Pinpoint the cell where the given text exists, returning its [x, y] midpoint coordinate. 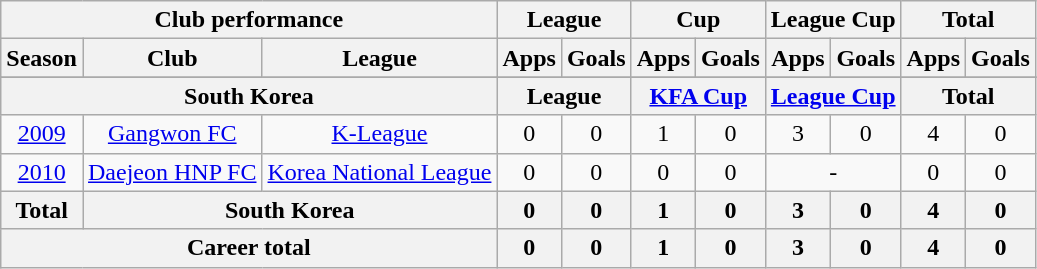
Daejeon HNP FC [172, 172]
Gangwon FC [172, 134]
- [833, 172]
K-League [380, 134]
Korea National League [380, 172]
Career total [249, 248]
Club performance [249, 20]
Season [42, 58]
KFA Cup [698, 96]
Cup [698, 20]
Club [172, 58]
2009 [42, 134]
2010 [42, 172]
